Locate the cell with the specified text and output its (x, y) center coordinate. 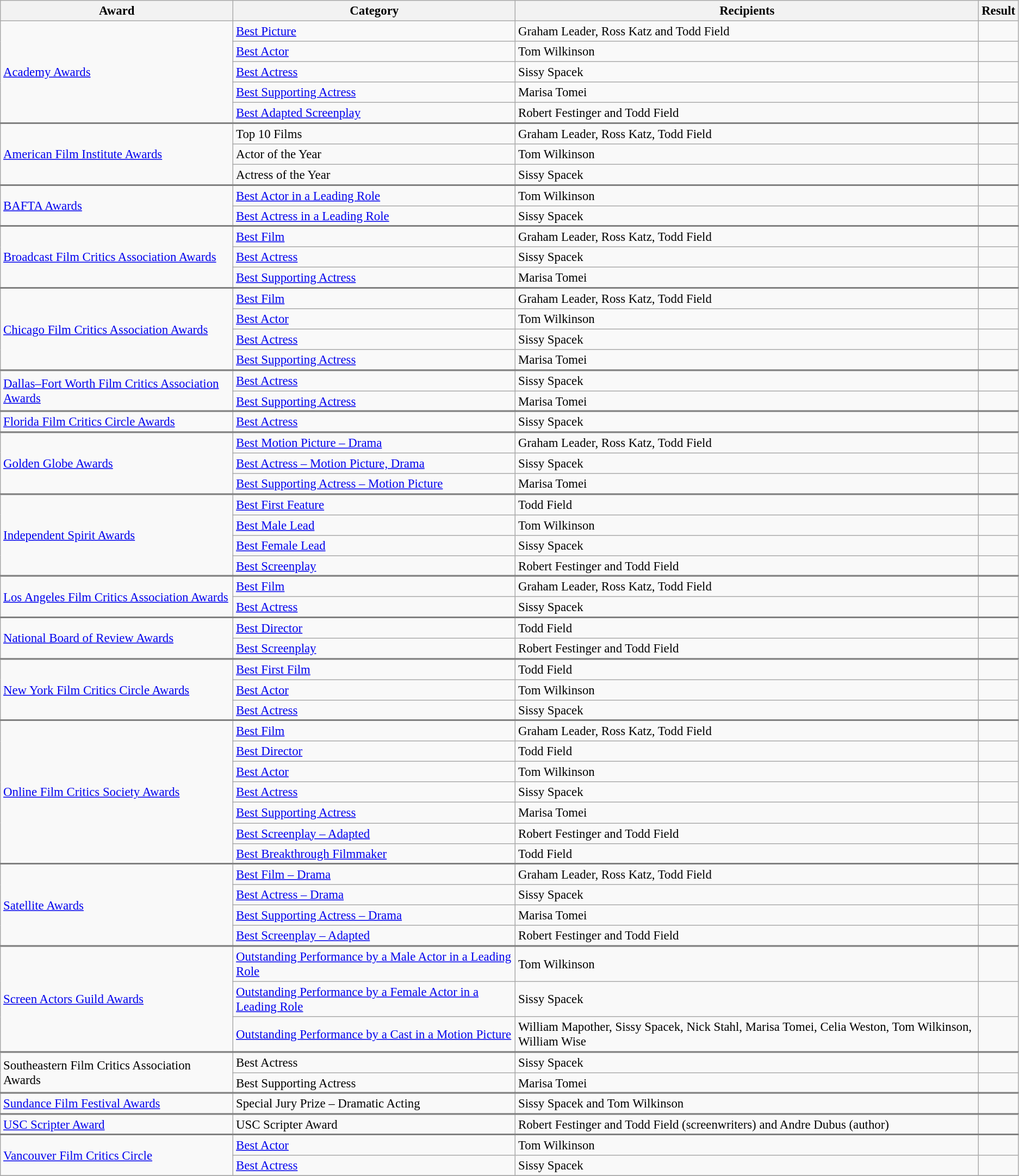
BAFTA Awards (117, 206)
Vancouver Film Critics Circle (117, 1155)
Result (998, 11)
Best Breakthrough Filmmaker (374, 854)
Chicago Film Critics Association Awards (117, 329)
Best Film – Drama (374, 874)
Robert Festinger and Todd Field (screenwriters) and Andre Dubus (author) (747, 1124)
Best Actress – Motion Picture, Drama (374, 463)
Best Actor in a Leading Role (374, 195)
Actor of the Year (374, 154)
Golden Globe Awards (117, 463)
Academy Awards (117, 72)
Best First Film (374, 669)
Best Supporting Actress – Drama (374, 916)
Category (374, 11)
Best Male Lead (374, 525)
Recipients (747, 11)
Satellite Awards (117, 905)
Best First Feature (374, 504)
Independent Spirit Awards (117, 535)
Best Female Lead (374, 545)
New York Film Critics Circle Awards (117, 689)
Sundance Film Festival Awards (117, 1103)
National Board of Review Awards (117, 638)
Outstanding Performance by a Female Actor in a Leading Role (374, 999)
Best Motion Picture – Drama (374, 443)
Broadcast Film Critics Association Awards (117, 257)
Los Angeles Film Critics Association Awards (117, 597)
William Mapother, Sissy Spacek, Nick Stahl, Marisa Tomei, Celia Weston, Tom Wilkinson, William Wise (747, 1034)
Outstanding Performance by a Male Actor in a Leading Role (374, 963)
Best Picture (374, 32)
Best Actress – Drama (374, 895)
Sissy Spacek and Tom Wilkinson (747, 1103)
Best Actress in a Leading Role (374, 216)
Top 10 Films (374, 133)
Outstanding Performance by a Cast in a Motion Picture (374, 1034)
Special Jury Prize – Dramatic Acting (374, 1103)
Florida Film Critics Circle Awards (117, 422)
Best Supporting Actress – Motion Picture (374, 484)
Dallas–Fort Worth Film Critics Association Awards (117, 391)
Screen Actors Guild Awards (117, 999)
Best Adapted Screenplay (374, 113)
Graham Leader, Ross Katz and Todd Field (747, 32)
American Film Institute Awards (117, 154)
Southeastern Film Critics Association Awards (117, 1073)
Actress of the Year (374, 175)
Award (117, 11)
Online Film Critics Society Awards (117, 792)
